Detect which cell encompasses the target text, then output its (X, Y) center coordinate. 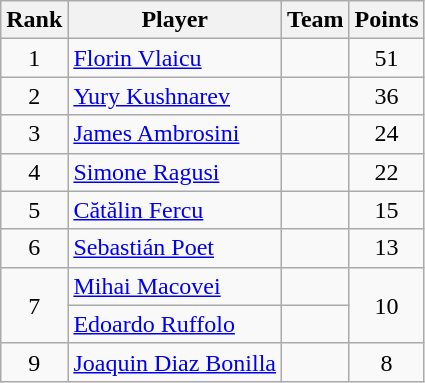
Edoardo Ruffolo (175, 324)
8 (386, 362)
7 (34, 305)
1 (34, 58)
Simone Ragusi (175, 172)
5 (34, 210)
13 (386, 248)
51 (386, 58)
Player (175, 20)
Sebastián Poet (175, 248)
15 (386, 210)
Cătălin Fercu (175, 210)
Joaquin Diaz Bonilla (175, 362)
22 (386, 172)
Rank (34, 20)
10 (386, 305)
Points (386, 20)
Mihai Macovei (175, 286)
36 (386, 96)
Florin Vlaicu (175, 58)
Yury Kushnarev (175, 96)
James Ambrosini (175, 134)
9 (34, 362)
Team (316, 20)
3 (34, 134)
24 (386, 134)
2 (34, 96)
4 (34, 172)
6 (34, 248)
